Scan for the cell matching the given text and deliver its (X, Y) coordinate at center. 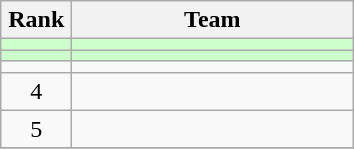
Rank (36, 20)
4 (36, 91)
5 (36, 129)
Team (212, 20)
